Search for the cell housing the specified text and yield its [x, y] center coordinate. 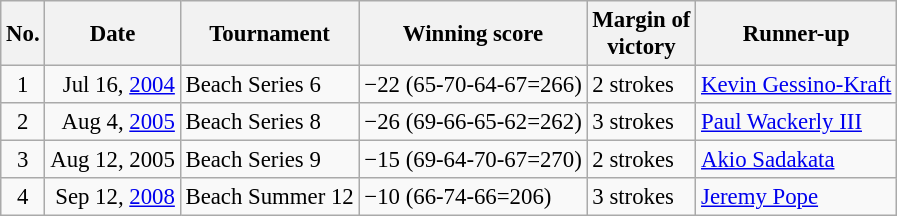
Tournament [270, 34]
Beach Series 6 [270, 85]
Date [112, 34]
−10 (66-74-66=206) [473, 197]
Jul 16, 2004 [112, 85]
Beach Series 8 [270, 122]
Akio Sadakata [796, 160]
Beach Summer 12 [270, 197]
2 [23, 122]
Sep 12, 2008 [112, 197]
Runner-up [796, 34]
Margin ofvictory [642, 34]
−22 (65-70-64-67=266) [473, 85]
−15 (69-64-70-67=270) [473, 160]
Aug 12, 2005 [112, 160]
Paul Wackerly III [796, 122]
No. [23, 34]
3 [23, 160]
Beach Series 9 [270, 160]
4 [23, 197]
−26 (69-66-65-62=262) [473, 122]
Jeremy Pope [796, 197]
Winning score [473, 34]
1 [23, 85]
Aug 4, 2005 [112, 122]
Kevin Gessino-Kraft [796, 85]
